Capture the cell that displays the provided text and extract its [x, y] central coordinate. 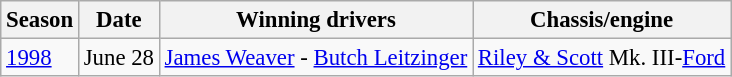
Winning drivers [316, 20]
James Weaver - Butch Leitzinger [316, 58]
Season [40, 20]
June 28 [118, 58]
Riley & Scott Mk. III-Ford [602, 58]
Date [118, 20]
Chassis/engine [602, 20]
1998 [40, 58]
